Pinpoint the cell where the given text exists, returning its (X, Y) midpoint coordinate. 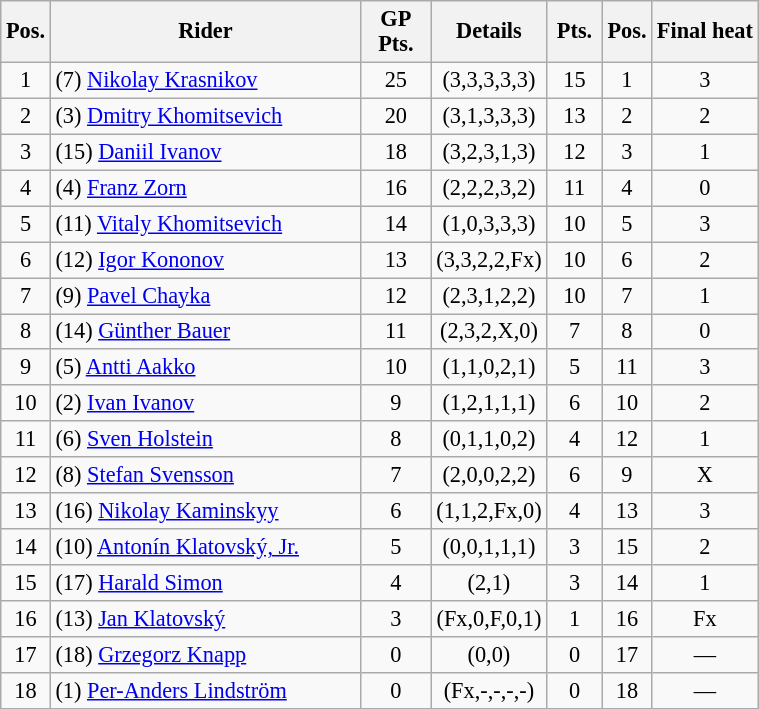
(1,0,3,3,3) (489, 224)
(3) Dmitry Khomitsevich (205, 116)
(13) Jan Klatovský (205, 619)
(2,0,0,2,2) (489, 475)
(0,0,1,1,1) (489, 547)
(2,1) (489, 583)
(5) Antti Aakko (205, 367)
(17) Harald Simon (205, 583)
25 (396, 80)
(3,1,3,3,3) (489, 116)
(9) Pavel Chayka (205, 295)
(0,0) (489, 655)
(4) Franz Zorn (205, 188)
(Fx,0,F,0,1) (489, 619)
Final heat (705, 32)
(3,2,3,1,3) (489, 152)
Pts. (574, 32)
20 (396, 116)
(1,1,2,Fx,0) (489, 511)
(2,3,1,2,2) (489, 295)
(2,2,2,3,2) (489, 188)
(2,3,2,X,0) (489, 331)
GP Pts. (396, 32)
(1) Per-Anders Lindström (205, 690)
(2) Ivan Ivanov (205, 403)
Rider (205, 32)
(14) Günther Bauer (205, 331)
(11) Vitaly Khomitsevich (205, 224)
X (705, 475)
(12) Igor Kononov (205, 260)
(6) Sven Holstein (205, 439)
(1,2,1,1,1) (489, 403)
(18) Grzegorz Knapp (205, 655)
(8) Stefan Svensson (205, 475)
Fx (705, 619)
(3,3,3,3,3) (489, 80)
(3,3,2,2,Fx) (489, 260)
Details (489, 32)
(1,1,0,2,1) (489, 367)
(15) Daniil Ivanov (205, 152)
(16) Nikolay Kaminskyy (205, 511)
(Fx,-,-,-,-) (489, 690)
(10) Antonín Klatovský, Jr. (205, 547)
(0,1,1,0,2) (489, 439)
(7) Nikolay Krasnikov (205, 80)
